Return the [x, y] coordinate for the center point of the cell that contains the specified text.  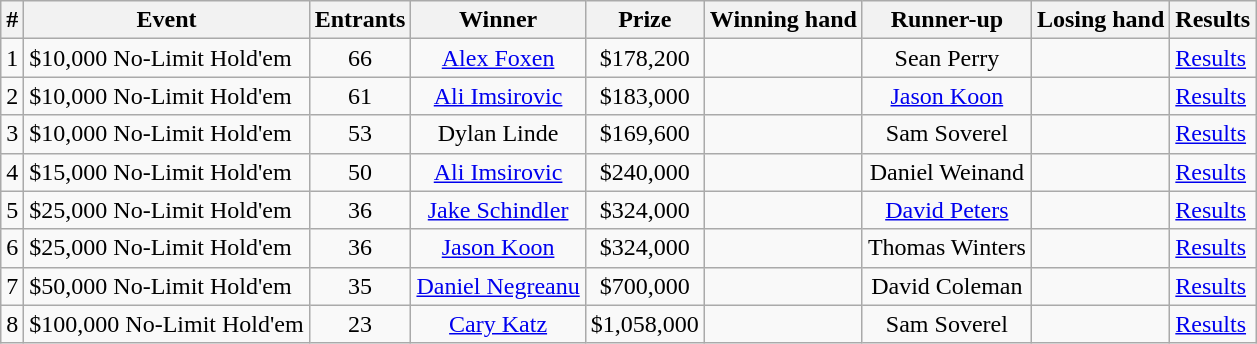
$183,000 [644, 96]
Prize [644, 20]
50 [360, 172]
61 [360, 96]
David Coleman [946, 286]
Sean Perry [946, 58]
4 [12, 172]
$50,000 No-Limit Hold'em [166, 286]
Runner-up [946, 20]
$1,058,000 [644, 324]
Entrants [360, 20]
$700,000 [644, 286]
Winner [498, 20]
1 [12, 58]
2 [12, 96]
Thomas Winters [946, 248]
35 [360, 286]
3 [12, 134]
Winning hand [783, 20]
Dylan Linde [498, 134]
$240,000 [644, 172]
Cary Katz [498, 324]
66 [360, 58]
5 [12, 210]
Event [166, 20]
Daniel Negreanu [498, 286]
$15,000 No-Limit Hold'em [166, 172]
Daniel Weinand [946, 172]
Losing hand [1100, 20]
$178,200 [644, 58]
6 [12, 248]
David Peters [946, 210]
Jake Schindler [498, 210]
7 [12, 286]
$100,000 No-Limit Hold'em [166, 324]
Alex Foxen [498, 58]
$169,600 [644, 134]
# [12, 20]
23 [360, 324]
8 [12, 324]
53 [360, 134]
